Scan for the cell matching the given text and deliver its [x, y] coordinate at center. 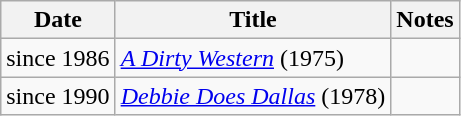
Notes [425, 20]
Date [58, 20]
Title [253, 20]
A Dirty Western (1975) [253, 58]
since 1986 [58, 58]
Debbie Does Dallas (1978) [253, 96]
since 1990 [58, 96]
